Provide the (x, y) coordinate of the cell's center where the given text is located.  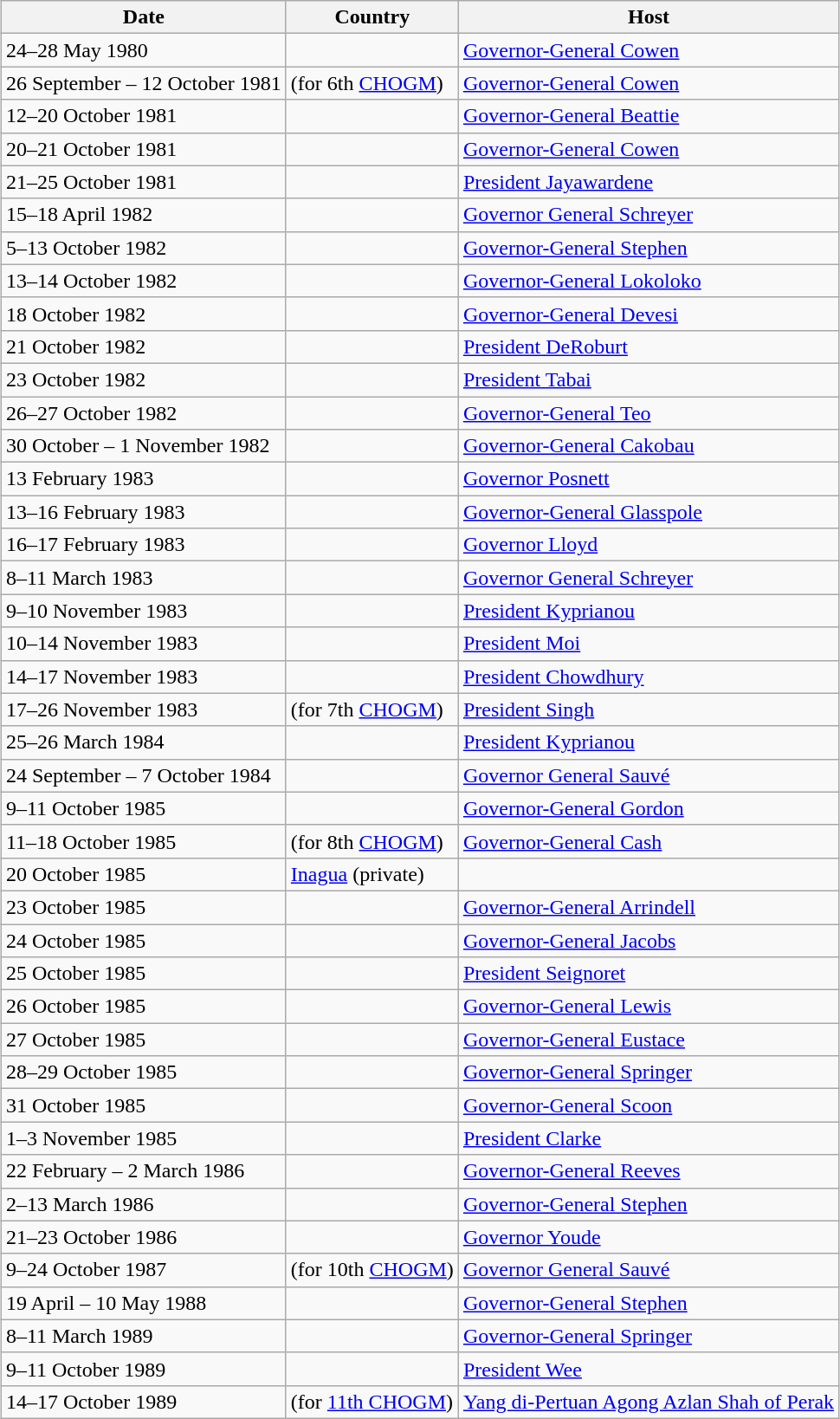
18 October 1982 (144, 314)
Inagua (private) (372, 874)
President Clarke (648, 1138)
13–16 February 1983 (144, 512)
15–18 April 1982 (144, 215)
President Singh (648, 709)
10–14 November 1983 (144, 644)
(for 7th CHOGM) (372, 709)
27 October 1985 (144, 1040)
Yang di-Pertuan Agong Azlan Shah of Perak (648, 1402)
9–11 October 1985 (144, 808)
23 October 1985 (144, 907)
9–24 October 1987 (144, 1270)
24 September – 7 October 1984 (144, 775)
Governor-General Arrindell (648, 907)
President DeRoburt (648, 347)
16–17 February 1983 (144, 545)
Governor Youde (648, 1237)
(for 10th CHOGM) (372, 1270)
24–28 May 1980 (144, 50)
Governor-General Teo (648, 413)
1–3 November 1985 (144, 1138)
(for 8th CHOGM) (372, 841)
Country (372, 17)
2–13 March 1986 (144, 1204)
21–25 October 1981 (144, 182)
8–11 March 1989 (144, 1336)
Governor-General Gordon (648, 808)
Governor-General Devesi (648, 314)
14–17 October 1989 (144, 1402)
21 October 1982 (144, 347)
11–18 October 1985 (144, 841)
President Tabai (648, 379)
Governor-General Glasspole (648, 512)
17–26 November 1983 (144, 709)
26–27 October 1982 (144, 413)
Governor-General Lokoloko (648, 281)
31 October 1985 (144, 1105)
24 October 1985 (144, 940)
26 September – 12 October 1981 (144, 83)
Governor-General Reeves (648, 1171)
28–29 October 1985 (144, 1072)
President Wee (648, 1369)
19 April – 10 May 1988 (144, 1303)
21–23 October 1986 (144, 1237)
20 October 1985 (144, 874)
President Moi (648, 644)
Governor-General Jacobs (648, 940)
20–21 October 1981 (144, 149)
5–13 October 1982 (144, 248)
Date (144, 17)
Host (648, 17)
Governor-General Scoon (648, 1105)
President Seignoret (648, 974)
12–20 October 1981 (144, 116)
(for 11th CHOGM) (372, 1402)
13–14 October 1982 (144, 281)
25 October 1985 (144, 974)
Governor-General Beattie (648, 116)
14–17 November 1983 (144, 677)
Governor-General Cash (648, 841)
Governor-General Lewis (648, 1007)
25–26 March 1984 (144, 742)
30 October – 1 November 1982 (144, 446)
Governor-General Cakobau (648, 446)
26 October 1985 (144, 1007)
8–11 March 1983 (144, 578)
President Chowdhury (648, 677)
9–11 October 1989 (144, 1369)
President Jayawardene (648, 182)
(for 6th CHOGM) (372, 83)
22 February – 2 March 1986 (144, 1171)
9–10 November 1983 (144, 611)
Governor-General Eustace (648, 1040)
13 February 1983 (144, 479)
23 October 1982 (144, 379)
Governor Posnett (648, 479)
Governor Lloyd (648, 545)
